From the cell containing the given text, extract its center point as [x, y] coordinate. 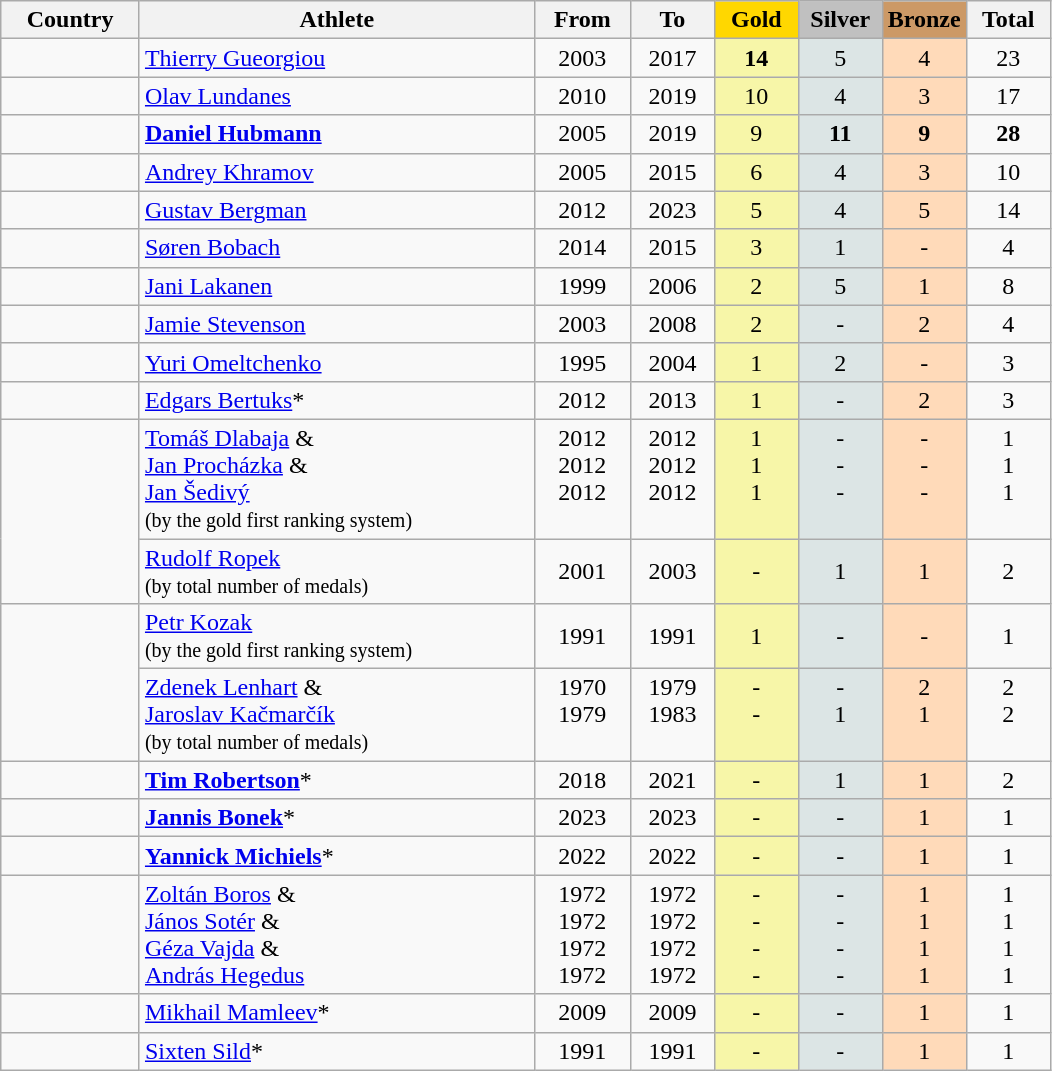
Jamie Stevenson [336, 324]
From [582, 20]
Jani Lakanen [336, 286]
2004 [673, 362]
Thierry Gueorgiou [336, 58]
Gustav Bergman [336, 210]
21 [924, 715]
2010 [582, 96]
Gold [756, 20]
2013 [673, 400]
19701979 [582, 715]
28 [1008, 134]
Edgars Bertuks* [336, 400]
2006 [673, 286]
Total [1008, 20]
22 [1008, 715]
Yuri Omeltchenko [336, 362]
Yannick Michiels* [336, 856]
Zoltán Boros &János Sotér &Géza Vajda &András Hegedus [336, 934]
Sixten Sild* [336, 1051]
Daniel Hubmann [336, 134]
Mikhail Mamleev* [336, 1013]
1999 [582, 286]
2008 [673, 324]
23 [1008, 58]
Tim Robertson* [336, 780]
Bronze [924, 20]
Petr Kozak(by the gold first ranking system) [336, 636]
-- [756, 715]
Tomáš Dlabaja &Jan Procházka &Jan Šedivý(by the gold first ranking system) [336, 478]
11 [840, 134]
2001 [582, 570]
-1 [840, 715]
Andrey Khramov [336, 172]
6 [756, 172]
2018 [582, 780]
1995 [582, 362]
8 [1008, 286]
Rudolf Ropek(by total number of medals) [336, 570]
Country [70, 20]
2021 [673, 780]
To [673, 20]
2017 [673, 58]
Søren Bobach [336, 248]
17 [1008, 96]
Athlete [336, 20]
Jannis Bonek* [336, 818]
19791983 [673, 715]
Silver [840, 20]
Olav Lundanes [336, 96]
Zdenek Lenhart &Jaroslav Kačmarčík(by total number of medals) [336, 715]
2014 [582, 248]
